Detect which cell encompasses the target text, then output its (x, y) center coordinate. 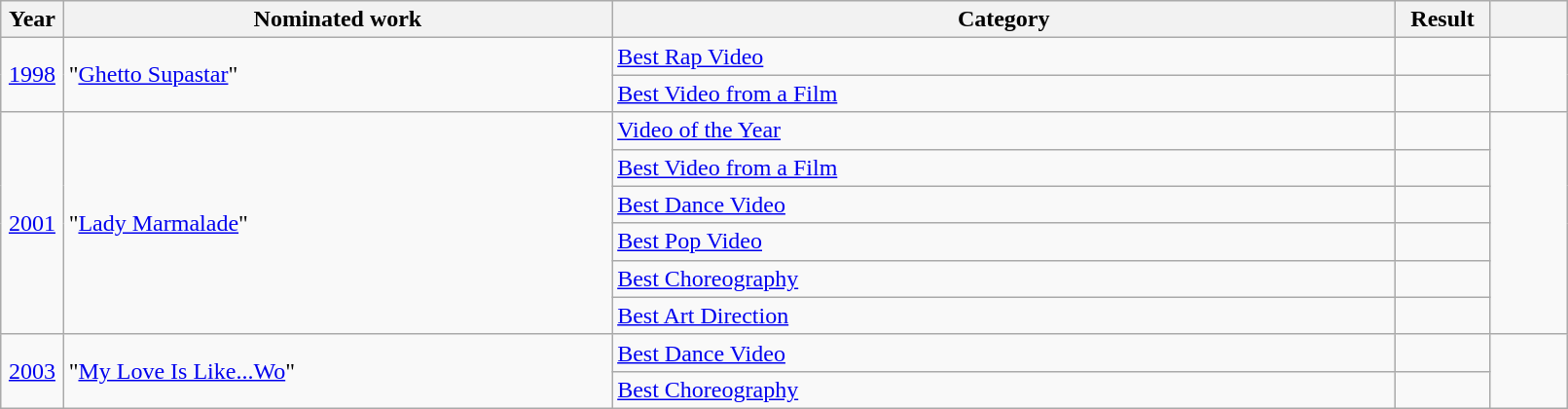
"Lady Marmalade" (338, 223)
Category (1004, 19)
Best Rap Video (1004, 56)
Result (1442, 19)
Nominated work (338, 19)
Year (32, 19)
Video of the Year (1004, 130)
2003 (32, 371)
"Ghetto Supastar" (338, 75)
Best Art Direction (1004, 316)
Best Pop Video (1004, 242)
2001 (32, 223)
1998 (32, 75)
"My Love Is Like...Wo" (338, 371)
